Find where the given text appears and provide that cell's center as (x, y) coordinate. 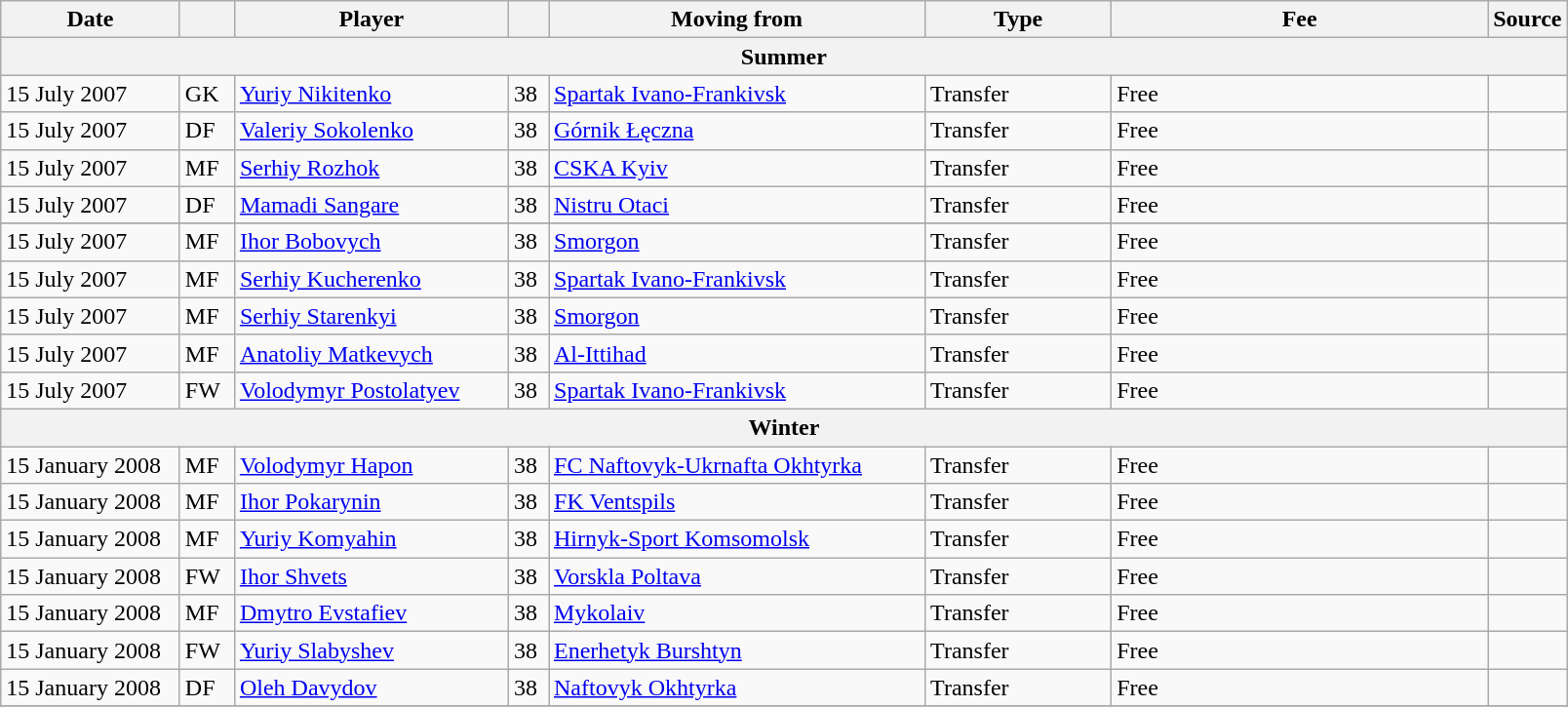
Nistru Otaci (736, 205)
Anatoliy Matkevych (371, 353)
CSKA Kyiv (736, 168)
Mykolaiv (736, 613)
Hirnyk-Sport Komsomolsk (736, 539)
Valeriy Sokolenko (371, 131)
Serhiy Kucherenko (371, 279)
Yuriy Nikitenko (371, 94)
Player (371, 20)
Enerhetyk Burshtyn (736, 650)
Volodymyr Hapon (371, 465)
Górnik Łęczna (736, 131)
Date (91, 20)
Yuriy Slabyshev (371, 650)
FK Ventspils (736, 502)
Winter (784, 427)
Yuriy Komyahin (371, 539)
Summer (784, 57)
Dmytro Evstafiev (371, 613)
Ihor Pokarynin (371, 502)
Serhiy Rozhok (371, 168)
Serhiy Starenkyi (371, 316)
FC Naftovyk-Ukrnafta Okhtyrka (736, 465)
Ihor Shvets (371, 576)
Naftovyk Okhtyrka (736, 687)
Volodymyr Postolatyev (371, 390)
Fee (1300, 20)
Moving from (736, 20)
GK (207, 94)
Source (1527, 20)
Vorskla Poltava (736, 576)
Type (1018, 20)
Ihor Bobovych (371, 242)
Oleh Davydov (371, 687)
Al-Ittihad (736, 353)
Mamadi Sangare (371, 205)
